Determine the (x, y) coordinate at the center of the cell enclosing the given text.  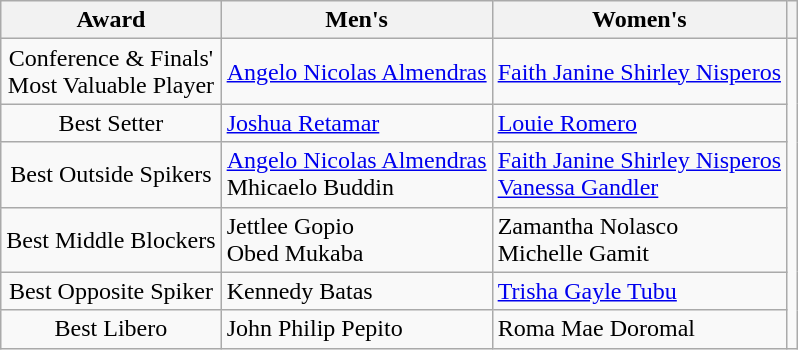
Faith Janine Shirley Nisperos (639, 72)
Jettlee Gopio Obed Mukaba (356, 240)
John Philip Pepito (356, 329)
Best Libero (111, 329)
Best Outside Spikers (111, 174)
Angelo Nicolas Almendras (356, 72)
Women's (639, 20)
Zamantha Nolasco Michelle Gamit (639, 240)
Award (111, 20)
Joshua Retamar (356, 123)
Trisha Gayle Tubu (639, 291)
Angelo Nicolas Almendras Mhicaelo Buddin (356, 174)
Louie Romero (639, 123)
Faith Janine Shirley Nisperos Vanessa Gandler (639, 174)
Roma Mae Doromal (639, 329)
Best Middle Blockers (111, 240)
Best Opposite Spiker (111, 291)
Kennedy Batas (356, 291)
Conference & Finals'Most Valuable Player (111, 72)
Men's (356, 20)
Best Setter (111, 123)
